Determine the [X, Y] coordinate at the center of the cell enclosing the given text.  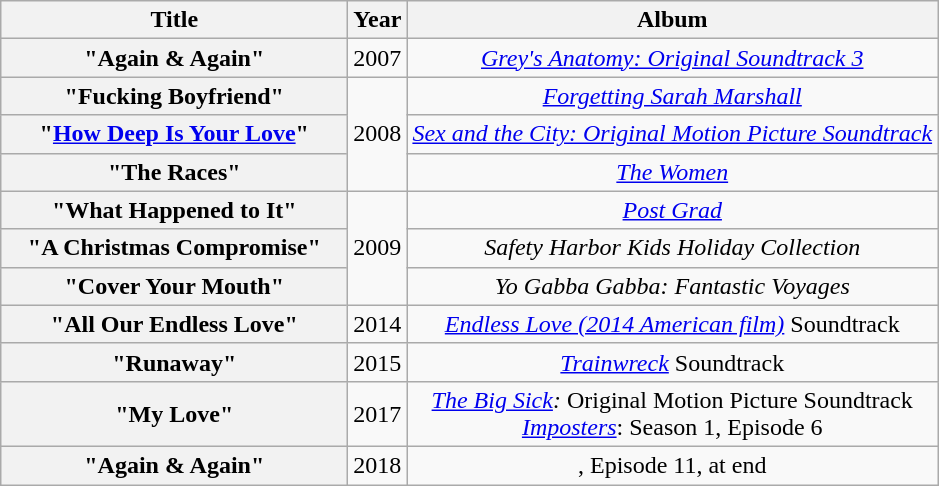
"The Races" [174, 172]
2018 [378, 465]
2007 [378, 58]
2014 [378, 324]
"How Deep Is Your Love" [174, 134]
2015 [378, 362]
, Episode 11, at end [672, 465]
2008 [378, 134]
Grey's Anatomy: Original Soundtrack 3 [672, 58]
Title [174, 20]
"Fucking Boyfriend" [174, 96]
Post Grad [672, 210]
Yo Gabba Gabba: Fantastic Voyages [672, 286]
Trainwreck Soundtrack [672, 362]
"All Our Endless Love" [174, 324]
2009 [378, 248]
2017 [378, 414]
The Big Sick: Original Motion Picture SoundtrackImposters: Season 1, Episode 6 [672, 414]
"Cover Your Mouth" [174, 286]
"Runaway" [174, 362]
"A Christmas Compromise" [174, 248]
"My Love" [174, 414]
"What Happened to It" [174, 210]
Sex and the City: Original Motion Picture Soundtrack [672, 134]
The Women [672, 172]
Album [672, 20]
Endless Love (2014 American film) Soundtrack [672, 324]
Safety Harbor Kids Holiday Collection [672, 248]
Forgetting Sarah Marshall [672, 96]
Year [378, 20]
